Provide the [x, y] coordinate of the cell's center where the given text is located.  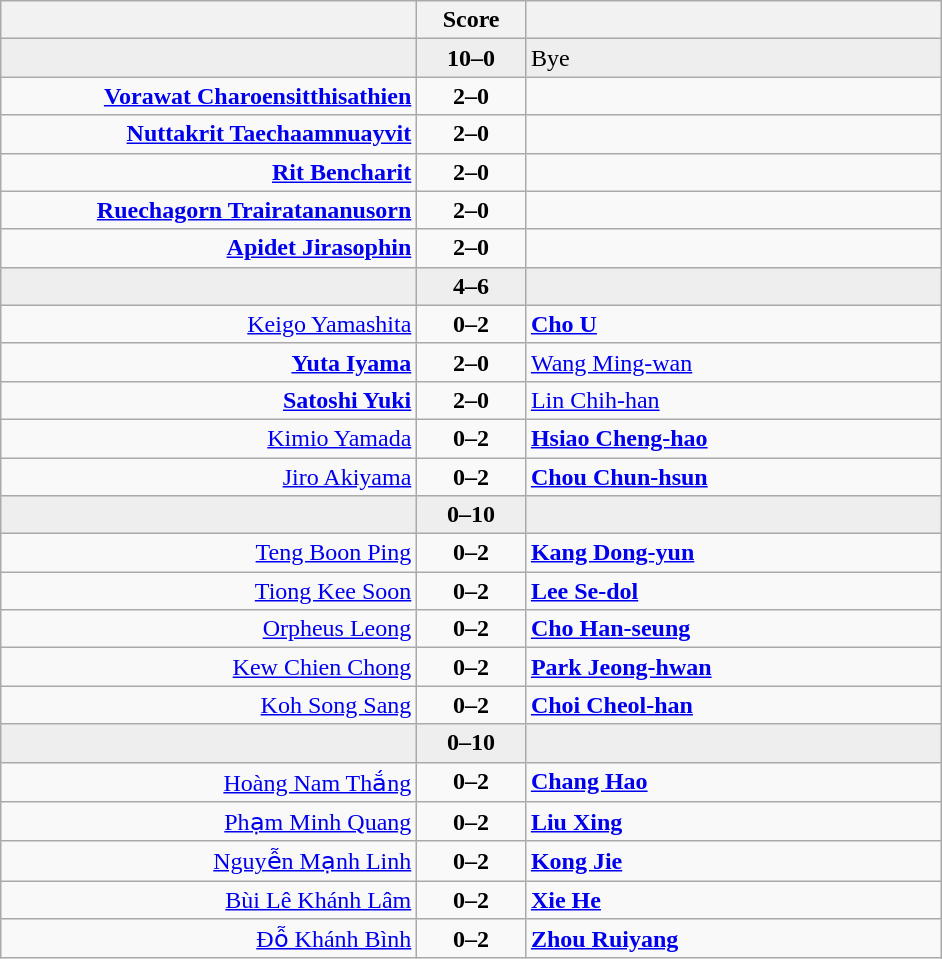
Kimio Yamada [209, 438]
Keigo Yamashita [209, 324]
Kong Jie [733, 861]
Rit Bencharit [209, 172]
Kew Chien Chong [209, 667]
Wang Ming-wan [733, 362]
Vorawat Charoensitthisathien [209, 96]
Chang Hao [733, 782]
Đỗ Khánh Bình [209, 939]
Nuttakrit Taechaamnuayvit [209, 134]
Koh Song Sang [209, 705]
Lee Se-dol [733, 591]
Tiong Kee Soon [209, 591]
Xie He [733, 900]
Ruechagorn Trairatananusorn [209, 210]
Park Jeong-hwan [733, 667]
Teng Boon Ping [209, 553]
Score [472, 20]
10–0 [472, 58]
Jiro Akiyama [209, 477]
Zhou Ruiyang [733, 939]
Lin Chih-han [733, 400]
Kang Dong-yun [733, 553]
Cho Han-seung [733, 629]
Choi Cheol-han [733, 705]
Bye [733, 58]
4–6 [472, 286]
Nguyễn Mạnh Linh [209, 861]
Yuta Iyama [209, 362]
Orpheus Leong [209, 629]
Chou Chun-hsun [733, 477]
Liu Xing [733, 822]
Satoshi Yuki [209, 400]
Apidet Jirasophin [209, 248]
Cho U [733, 324]
Bùi Lê Khánh Lâm [209, 900]
Hsiao Cheng-hao [733, 438]
Phạm Minh Quang [209, 822]
Hoàng Nam Thắng [209, 782]
